Return (X, Y) of the center of cell containing provided text 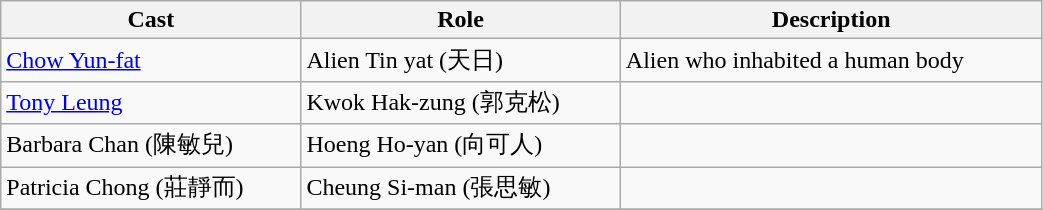
Cheung Si-man (張思敏) (460, 188)
Description (831, 20)
Tony Leung (151, 102)
Chow Yun-fat (151, 60)
Patricia Chong (莊靜而) (151, 188)
Role (460, 20)
Hoeng Ho-yan (向可人) (460, 146)
Barbara Chan (陳敏兒) (151, 146)
Kwok Hak-zung (郭克松) (460, 102)
Alien who inhabited a human body (831, 60)
Cast (151, 20)
Alien Tin yat (天日) (460, 60)
